For the text-containing cell, return its midpoint in [X, Y] coordinate format. 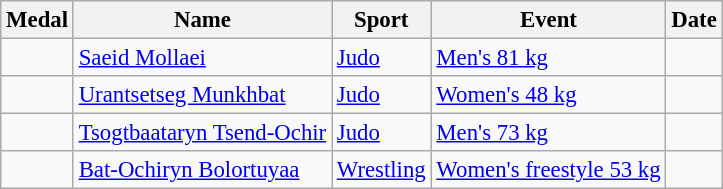
Date [694, 20]
Saeid Mollaei [202, 58]
Name [202, 20]
Event [548, 20]
Men's 81 kg [548, 58]
Women's freestyle 53 kg [548, 170]
Men's 73 kg [548, 133]
Wrestling [382, 170]
Sport [382, 20]
Women's 48 kg [548, 95]
Tsogtbaataryn Tsend-Ochir [202, 133]
Urantsetseg Munkhbat [202, 95]
Bat-Ochiryn Bolortuyaa [202, 170]
Medal [38, 20]
